Pinpoint the cell where the given text exists, returning its [X, Y] midpoint coordinate. 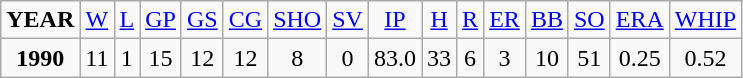
SO [589, 20]
0.52 [705, 58]
8 [298, 58]
ER [505, 20]
6 [470, 58]
15 [161, 58]
IP [394, 20]
3 [505, 58]
H [440, 20]
33 [440, 58]
W [97, 20]
51 [589, 58]
0.25 [640, 58]
10 [546, 58]
SHO [298, 20]
83.0 [394, 58]
0 [348, 58]
R [470, 20]
1990 [40, 58]
11 [97, 58]
WHIP [705, 20]
1 [127, 58]
CG [245, 20]
GS [202, 20]
GP [161, 20]
BB [546, 20]
SV [348, 20]
ERA [640, 20]
L [127, 20]
YEAR [40, 20]
